Determine the (x, y) coordinate at the center of the cell enclosing the given text.  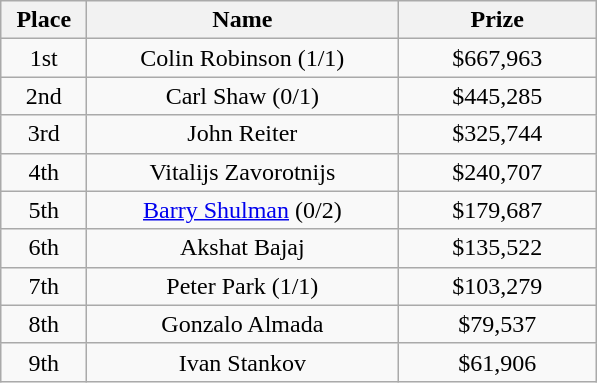
Akshat Bajaj (242, 248)
9th (44, 362)
$61,906 (498, 362)
2nd (44, 96)
3rd (44, 134)
$240,707 (498, 172)
$445,285 (498, 96)
5th (44, 210)
$667,963 (498, 58)
4th (44, 172)
$179,687 (498, 210)
Gonzalo Almada (242, 324)
Vitalijs Zavorotnijs (242, 172)
8th (44, 324)
Name (242, 20)
$103,279 (498, 286)
6th (44, 248)
7th (44, 286)
John Reiter (242, 134)
Place (44, 20)
Prize (498, 20)
1st (44, 58)
Barry Shulman (0/2) (242, 210)
Peter Park (1/1) (242, 286)
Colin Robinson (1/1) (242, 58)
Carl Shaw (0/1) (242, 96)
$135,522 (498, 248)
$79,537 (498, 324)
$325,744 (498, 134)
Ivan Stankov (242, 362)
